Detect which cell encompasses the target text, then output its [X, Y] center coordinate. 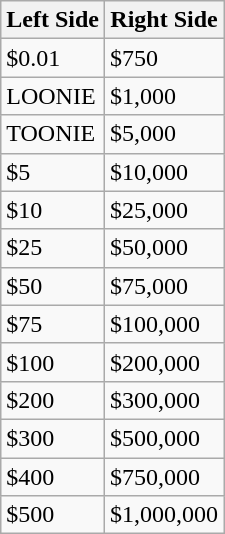
$5,000 [164, 134]
$100,000 [164, 324]
$100 [53, 362]
$200 [53, 400]
$500,000 [164, 438]
$10 [53, 210]
$750,000 [164, 477]
$0.01 [53, 58]
TOONIE [53, 134]
$5 [53, 172]
$75 [53, 324]
Left Side [53, 20]
$300 [53, 438]
$50,000 [164, 248]
$200,000 [164, 362]
$400 [53, 477]
$1,000 [164, 96]
$75,000 [164, 286]
LOONIE [53, 96]
$500 [53, 515]
$25 [53, 248]
$1,000,000 [164, 515]
$10,000 [164, 172]
Right Side [164, 20]
$50 [53, 286]
$25,000 [164, 210]
$300,000 [164, 400]
$750 [164, 58]
